Capture the cell that displays the provided text and extract its (x, y) central coordinate. 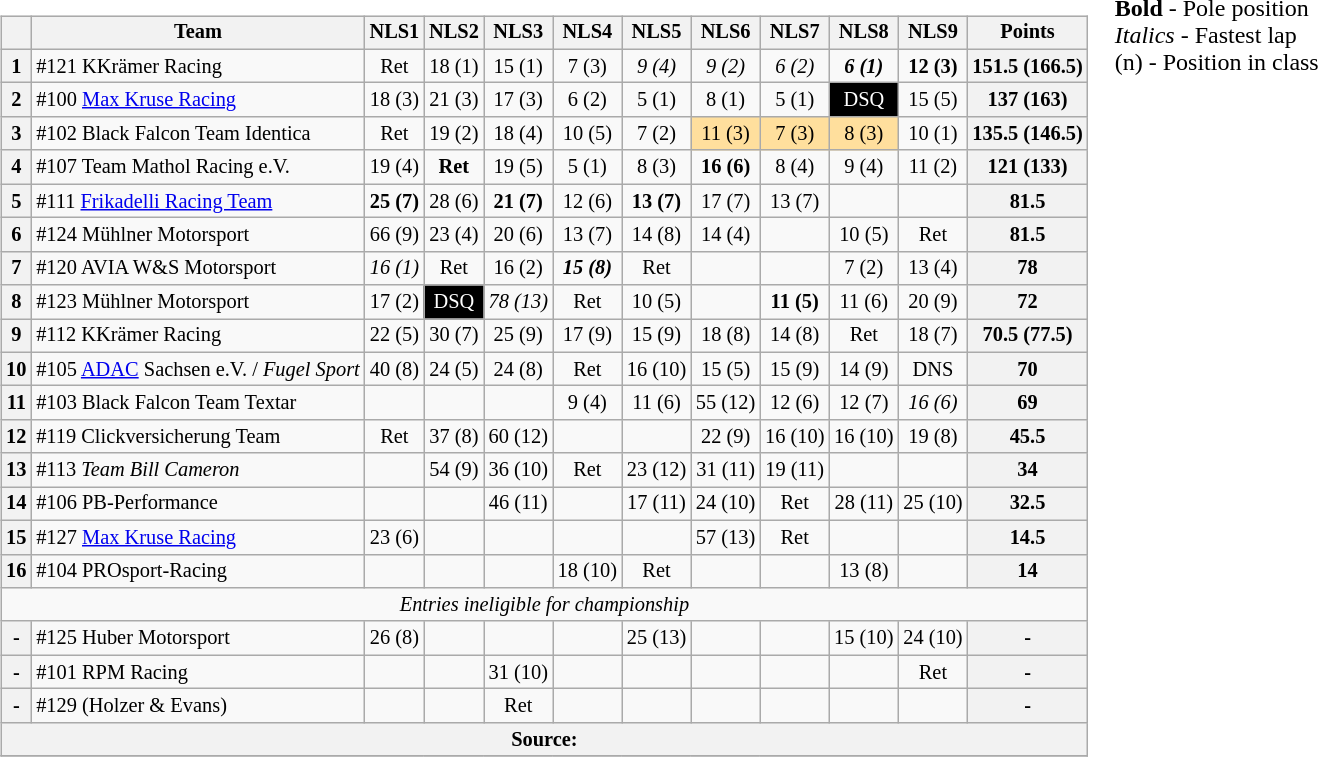
17 (3) (518, 100)
40 (8) (395, 369)
8 (4) (794, 167)
Points (1027, 33)
70.5 (77.5) (1027, 336)
2 (16, 100)
#100 Max Kruse Racing (198, 100)
23 (6) (395, 537)
28 (6) (454, 201)
21 (3) (454, 100)
18 (7) (932, 336)
NLS5 (656, 33)
9 (2) (726, 66)
17 (9) (588, 336)
46 (11) (518, 504)
26 (8) (395, 638)
4 (16, 167)
23 (4) (454, 235)
18 (10) (588, 571)
#125 Huber Motorsport (198, 638)
30 (7) (454, 336)
54 (9) (454, 470)
10 (16, 369)
15 (8) (588, 268)
19 (11) (794, 470)
66 (9) (395, 235)
20 (9) (932, 302)
13 (8) (864, 571)
#104 PROsport-Racing (198, 571)
7 (16, 268)
21 (7) (518, 201)
13 (16, 470)
#105 ADAC Sachsen e.V. / Fugel Sport (198, 369)
#129 (Holzer & Evans) (198, 706)
#124 Mühlner Motorsport (198, 235)
11 (2) (932, 167)
11 (16, 403)
72 (1027, 302)
20 (6) (518, 235)
18 (4) (518, 134)
25 (13) (656, 638)
25 (9) (518, 336)
12 (16, 437)
37 (8) (454, 437)
17 (7) (726, 201)
1 (16, 66)
121 (133) (1027, 167)
11 (3) (726, 134)
23 (12) (656, 470)
151.5 (166.5) (1027, 66)
#123 Mühlner Motorsport (198, 302)
15 (1) (518, 66)
Source: (544, 739)
22 (9) (726, 437)
18 (1) (454, 66)
11 (5) (794, 302)
19 (5) (518, 167)
25 (10) (932, 504)
9 (16, 336)
#106 PB-Performance (198, 504)
135.5 (146.5) (1027, 134)
70 (1027, 369)
12 (3) (932, 66)
34 (1027, 470)
17 (11) (656, 504)
78 (1027, 268)
14 (9) (864, 369)
10 (1) (932, 134)
19 (2) (454, 134)
60 (12) (518, 437)
NLS1 (395, 33)
16 (16, 571)
78 (13) (518, 302)
8 (1) (726, 100)
19 (8) (932, 437)
DNS (932, 369)
#107 Team Mathol Racing e.V. (198, 167)
NLS2 (454, 33)
32.5 (1027, 504)
#113 Team Bill Cameron (198, 470)
8 (16, 302)
NLS6 (726, 33)
69 (1027, 403)
18 (8) (726, 336)
14.5 (1027, 537)
55 (12) (726, 403)
#120 AVIA W&S Motorsport (198, 268)
22 (5) (395, 336)
15 (10) (864, 638)
14 (4) (726, 235)
24 (5) (454, 369)
16 (1) (395, 268)
#112 KKrämer Racing (198, 336)
31 (11) (726, 470)
NLS9 (932, 33)
#111 Frikadelli Racing Team (198, 201)
17 (2) (395, 302)
3 (16, 134)
NLS4 (588, 33)
Entries ineligible for championship (544, 605)
18 (3) (395, 100)
#127 Max Kruse Racing (198, 537)
5 (16, 201)
NLS7 (794, 33)
#101 RPM Racing (198, 672)
16 (2) (518, 268)
137 (163) (1027, 100)
24 (8) (518, 369)
#119 Clickversicherung Team (198, 437)
6 (16, 235)
#103 Black Falcon Team Textar (198, 403)
57 (13) (726, 537)
#102 Black Falcon Team Identica (198, 134)
13 (4) (932, 268)
19 (4) (395, 167)
28 (11) (864, 504)
NLS8 (864, 33)
12 (7) (864, 403)
15 (16, 537)
31 (10) (518, 672)
6 (1) (864, 66)
25 (7) (395, 201)
36 (10) (518, 470)
NLS3 (518, 33)
Team (198, 33)
#121 KKrämer Racing (198, 66)
45.5 (1027, 437)
